Identify which cell holds the provided text, then report its (X, Y) central coordinate. 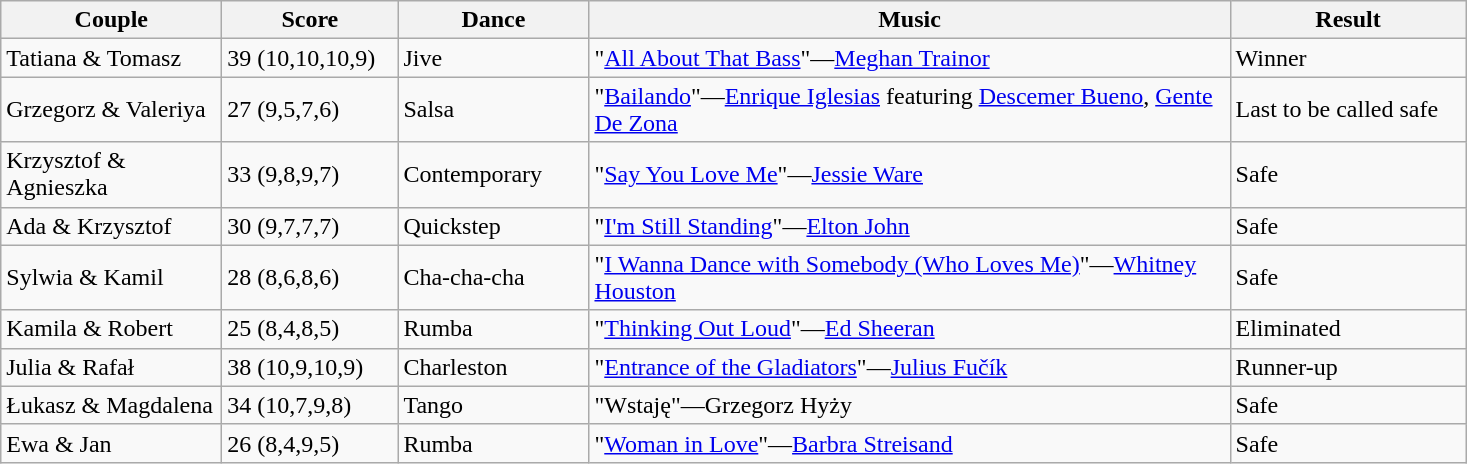
39 (10,10,10,9) (310, 58)
Runner-up (1348, 367)
Winner (1348, 58)
"Bailando"—Enrique Iglesias featuring Descemer Bueno, Gente De Zona (910, 110)
"Say You Love Me"—Jessie Ware (910, 174)
Quickstep (494, 226)
Tango (494, 405)
"Entrance of the Gladiators"—Julius Fučík (910, 367)
Dance (494, 20)
Łukasz & Magdalena (112, 405)
27 (9,5,7,6) (310, 110)
Ada & Krzysztof (112, 226)
25 (8,4,8,5) (310, 329)
Eliminated (1348, 329)
34 (10,7,9,8) (310, 405)
"All About That Bass"—Meghan Trainor (910, 58)
Result (1348, 20)
Kamila & Robert (112, 329)
Music (910, 20)
Cha-cha-cha (494, 278)
Charleston (494, 367)
Tatiana & Tomasz (112, 58)
"Woman in Love"—Barbra Streisand (910, 443)
28 (8,6,8,6) (310, 278)
Krzysztof & Agnieszka (112, 174)
Julia & Rafał (112, 367)
38 (10,9,10,9) (310, 367)
"Wstaję"—Grzegorz Hyży (910, 405)
Score (310, 20)
Grzegorz & Valeriya (112, 110)
Ewa & Jan (112, 443)
Sylwia & Kamil (112, 278)
"I'm Still Standing"—Elton John (910, 226)
"Thinking Out Loud"—Ed Sheeran (910, 329)
Salsa (494, 110)
30 (9,7,7,7) (310, 226)
Contemporary (494, 174)
26 (8,4,9,5) (310, 443)
"I Wanna Dance with Somebody (Who Loves Me)"—Whitney Houston (910, 278)
33 (9,8,9,7) (310, 174)
Last to be called safe (1348, 110)
Couple (112, 20)
Jive (494, 58)
